For the text-containing cell, return its midpoint in (X, Y) coordinate format. 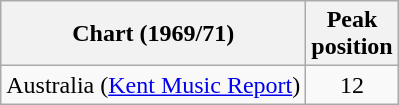
12 (352, 85)
Australia (Kent Music Report) (154, 85)
Chart (1969/71) (154, 34)
Peakposition (352, 34)
